Find where the given text appears and provide that cell's center as (x, y) coordinate. 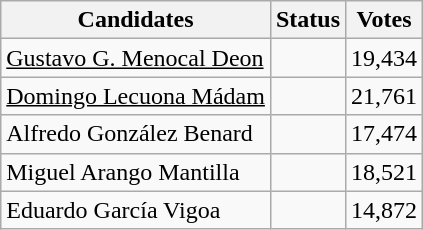
Gustavo G. Menocal Deon (136, 58)
18,521 (384, 172)
Eduardo García Vigoa (136, 210)
19,434 (384, 58)
Status (308, 20)
14,872 (384, 210)
Candidates (136, 20)
Votes (384, 20)
21,761 (384, 96)
Miguel Arango Mantilla (136, 172)
Domingo Lecuona Mádam (136, 96)
17,474 (384, 134)
Alfredo González Benard (136, 134)
